Determine the (x, y) coordinate at the center of the cell enclosing the given text.  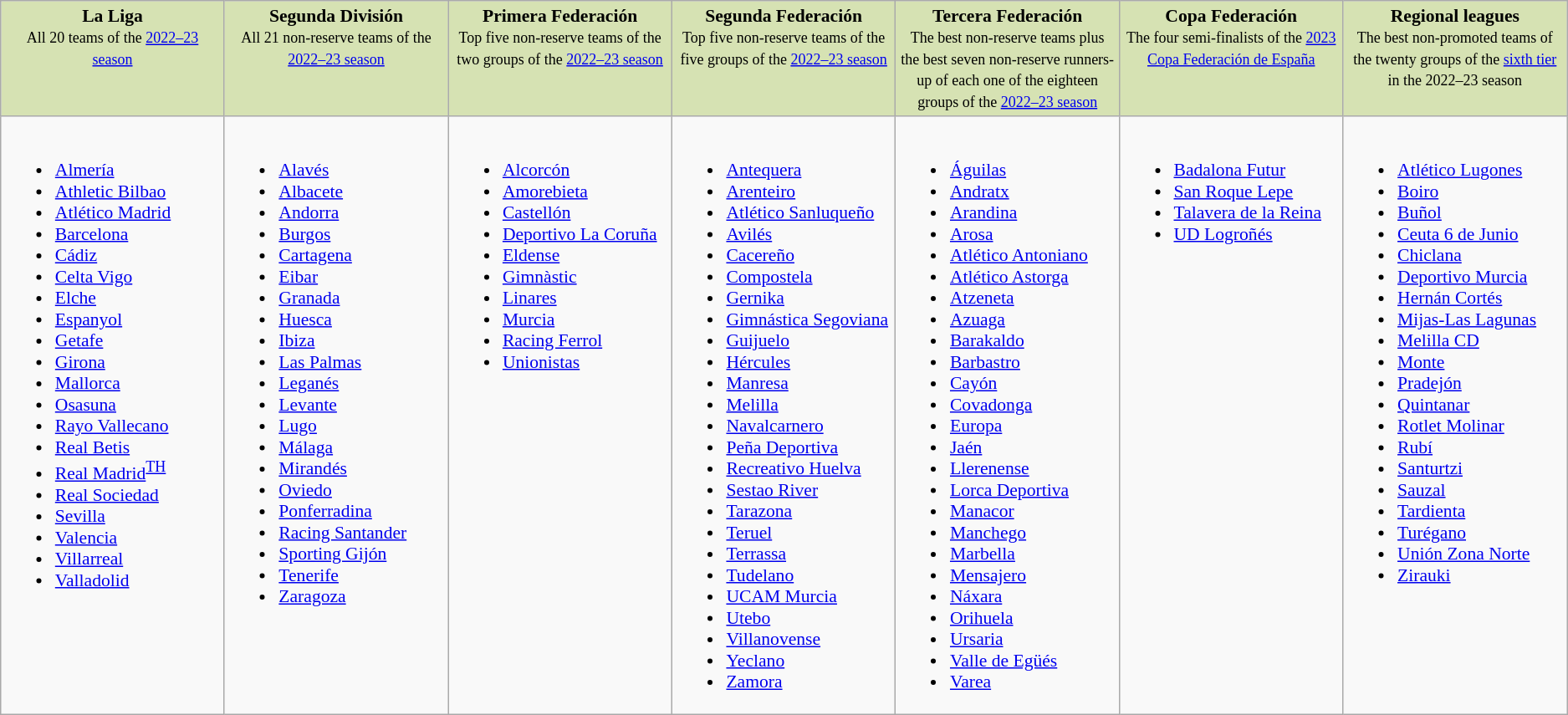
AlcorcónAmorebietaCastellónDeportivo La CoruñaEldenseGimnàsticLinaresMurciaRacing FerrolUnionistas (560, 416)
Segunda DivisiónAll 21 non-reserve teams of the 2022–23 season (336, 59)
Tercera FederaciónThe best non-reserve teams plus the best seven non-reserve runners-up of each one of the eighteen groups of the 2022–23 season (1008, 59)
Primera FederaciónTop five non-reserve teams of the two groups of the 2022–23 season (560, 59)
La LigaAll 20 teams of the 2022–23 season (113, 59)
Segunda FederaciónTop five non-reserve teams of the five groups of the 2022–23 season (784, 59)
Regional leaguesThe best non-promoted teams of the twenty groups of the sixth tier in the 2022–23 season (1455, 59)
Copa FederaciónThe four semi-finalists of the 2023 Copa Federación de España (1231, 59)
Badalona FuturSan Roque LepeTalavera de la ReinaUD Logroñés (1231, 416)
